Extract the (X, Y) coordinate from the center of the cell holding the provided text.  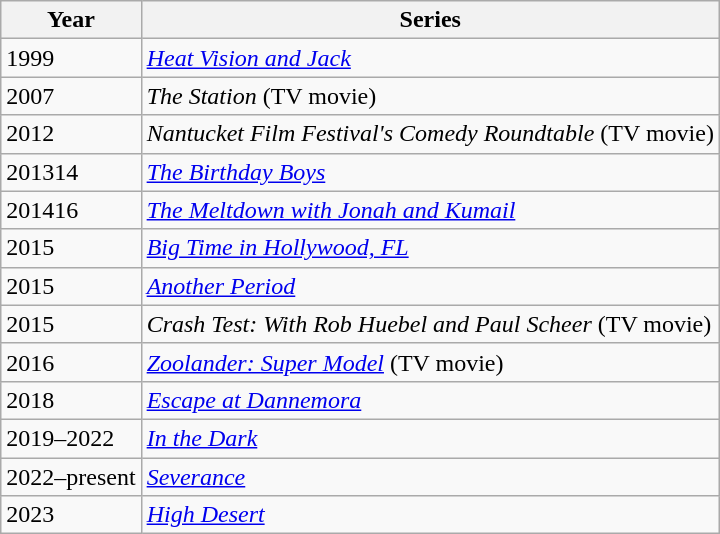
Heat Vision and Jack (430, 58)
1999 (71, 58)
Severance (430, 477)
2018 (71, 400)
Series (430, 20)
Big Time in Hollywood, FL (430, 248)
Zoolander: Super Model (TV movie) (430, 362)
2023 (71, 515)
In the Dark (430, 438)
Crash Test: With Rob Huebel and Paul Scheer (TV movie) (430, 324)
Another Period (430, 286)
2019–2022 (71, 438)
The Meltdown with Jonah and Kumail (430, 210)
201314 (71, 172)
Escape at Dannemora (430, 400)
2022–present (71, 477)
The Birthday Boys (430, 172)
2016 (71, 362)
2007 (71, 96)
201416 (71, 210)
The Station (TV movie) (430, 96)
Year (71, 20)
Nantucket Film Festival's Comedy Roundtable (TV movie) (430, 134)
High Desert (430, 515)
2012 (71, 134)
